Locate the cell with the specified text and output its (x, y) center coordinate. 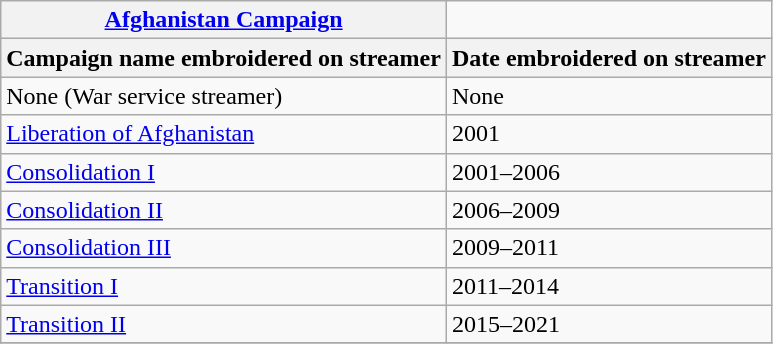
Liberation of Afghanistan (224, 134)
Afghanistan Campaign (224, 20)
2015–2021 (608, 324)
2009–2011 (608, 248)
2006–2009 (608, 210)
2001 (608, 134)
Consolidation III (224, 248)
Transition I (224, 286)
Date embroidered on streamer (608, 58)
2011–2014 (608, 286)
2001–2006 (608, 172)
None (War service streamer) (224, 96)
Transition II (224, 324)
None (608, 96)
Campaign name embroidered on streamer (224, 58)
Consolidation II (224, 210)
Consolidation I (224, 172)
